Output the (x, y) coordinate of the center of the cell containing the given text.  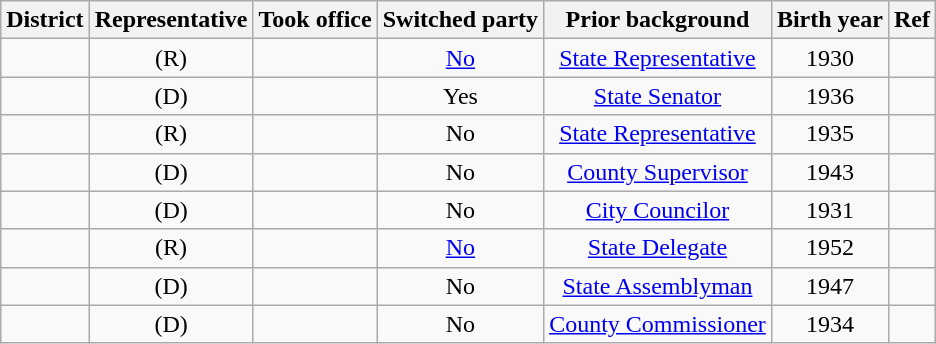
1935 (830, 134)
Ref (912, 20)
District (45, 20)
1952 (830, 248)
City Councilor (658, 210)
1947 (830, 286)
Prior background (658, 20)
Switched party (460, 20)
Representative (171, 20)
1931 (830, 210)
State Assemblyman (658, 286)
1943 (830, 172)
Took office (315, 20)
State Senator (658, 96)
1930 (830, 58)
Birth year (830, 20)
1934 (830, 324)
County Commissioner (658, 324)
Yes (460, 96)
State Delegate (658, 248)
1936 (830, 96)
County Supervisor (658, 172)
